Return the (x, y) coordinate for the center point of the cell that contains the specified text.  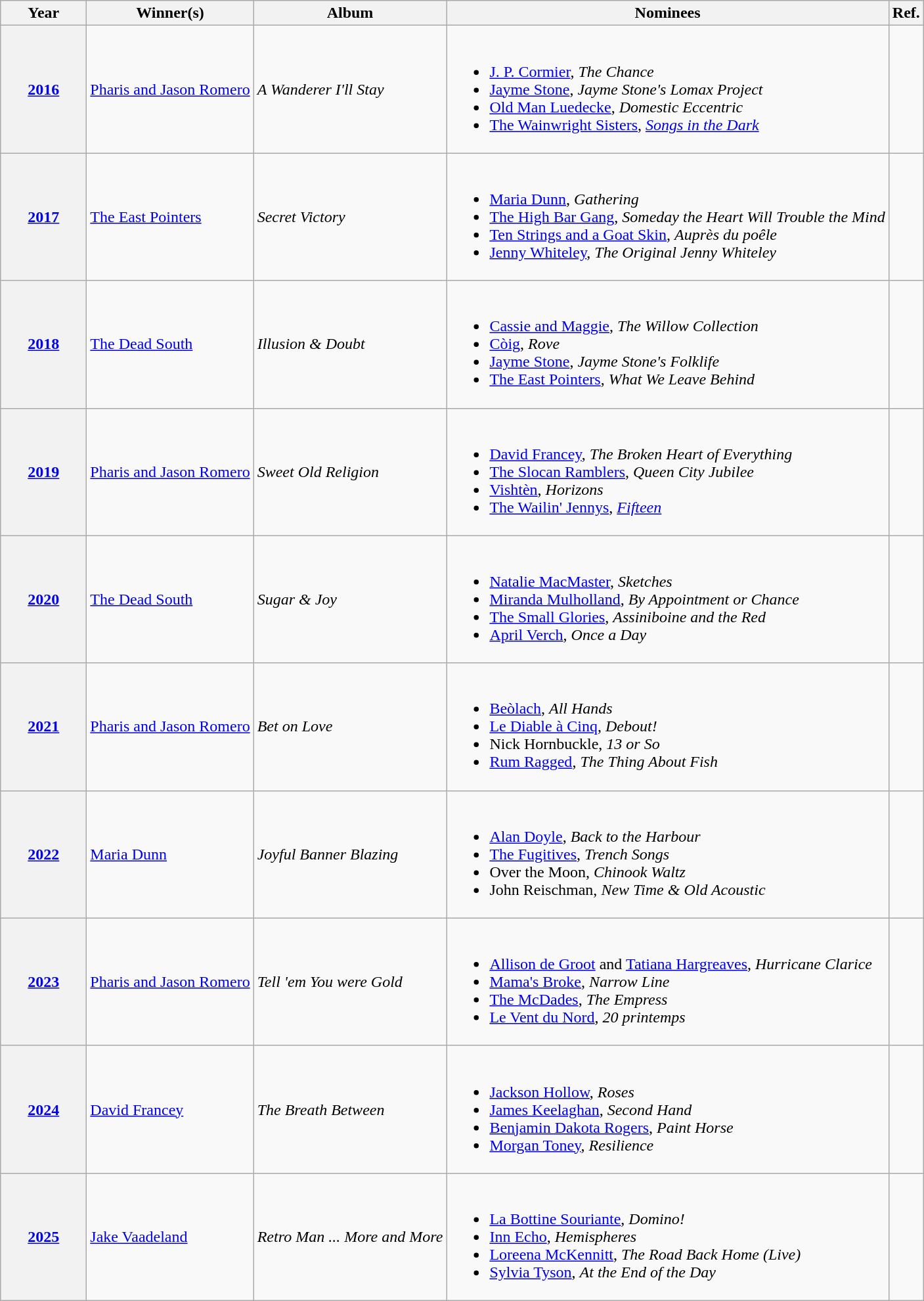
2017 (43, 217)
2016 (43, 89)
A Wanderer I'll Stay (350, 89)
Year (43, 13)
Beòlach, All HandsLe Diable à Cinq, Debout!Nick Hornbuckle, 13 or SoRum Ragged, The Thing About Fish (667, 727)
The Breath Between (350, 1109)
2018 (43, 344)
Album (350, 13)
Tell 'em You were Gold (350, 982)
Illusion & Doubt (350, 344)
2022 (43, 854)
Jackson Hollow, RosesJames Keelaghan, Second HandBenjamin Dakota Rogers, Paint HorseMorgan Toney, Resilience (667, 1109)
2021 (43, 727)
Joyful Banner Blazing (350, 854)
Cassie and Maggie, The Willow CollectionCòig, RoveJayme Stone, Jayme Stone's FolklifeThe East Pointers, What We Leave Behind (667, 344)
Retro Man ... More and More (350, 1237)
Maria Dunn (170, 854)
J. P. Cormier, The ChanceJayme Stone, Jayme Stone's Lomax ProjectOld Man Luedecke, Domestic EccentricThe Wainwright Sisters, Songs in the Dark (667, 89)
2023 (43, 982)
2019 (43, 472)
Ref. (906, 13)
David Francey, The Broken Heart of EverythingThe Slocan Ramblers, Queen City JubileeVishtèn, HorizonsThe Wailin' Jennys, Fifteen (667, 472)
2025 (43, 1237)
2020 (43, 599)
La Bottine Souriante, Domino!Inn Echo, HemispheresLoreena McKennitt, The Road Back Home (Live)Sylvia Tyson, At the End of the Day (667, 1237)
Winner(s) (170, 13)
Alan Doyle, Back to the HarbourThe Fugitives, Trench SongsOver the Moon, Chinook WaltzJohn Reischman, New Time & Old Acoustic (667, 854)
Secret Victory (350, 217)
2024 (43, 1109)
Bet on Love (350, 727)
Jake Vaadeland (170, 1237)
Sugar & Joy (350, 599)
Sweet Old Religion (350, 472)
Natalie MacMaster, SketchesMiranda Mulholland, By Appointment or ChanceThe Small Glories, Assiniboine and the RedApril Verch, Once a Day (667, 599)
Allison de Groot and Tatiana Hargreaves, Hurricane ClariceMama's Broke, Narrow LineThe McDades, The EmpressLe Vent du Nord, 20 printemps (667, 982)
David Francey (170, 1109)
The East Pointers (170, 217)
Nominees (667, 13)
